Find where the given text appears and provide that cell's center as (X, Y) coordinate. 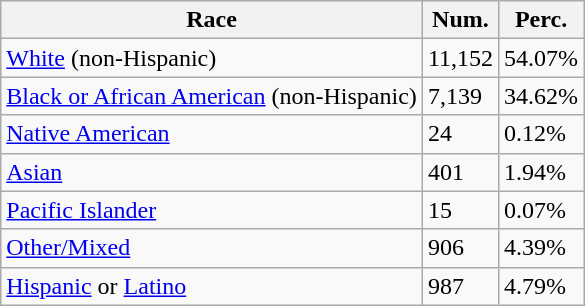
7,139 (460, 96)
15 (460, 210)
24 (460, 134)
Black or African American (non-Hispanic) (212, 96)
Race (212, 20)
Other/Mixed (212, 248)
Perc. (542, 20)
906 (460, 248)
54.07% (542, 58)
White (non-Hispanic) (212, 58)
Asian (212, 172)
11,152 (460, 58)
Num. (460, 20)
1.94% (542, 172)
401 (460, 172)
0.12% (542, 134)
4.39% (542, 248)
0.07% (542, 210)
Hispanic or Latino (212, 286)
34.62% (542, 96)
4.79% (542, 286)
987 (460, 286)
Native American (212, 134)
Pacific Islander (212, 210)
